Pinpoint the cell where the given text exists, returning its (x, y) midpoint coordinate. 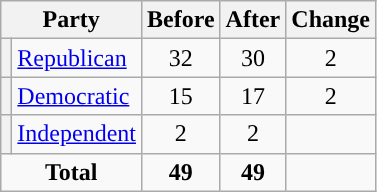
Democratic (77, 96)
Independent (77, 134)
Party (72, 20)
30 (253, 58)
Before (180, 20)
17 (253, 96)
Total (72, 172)
After (253, 20)
15 (180, 96)
Change (331, 20)
32 (180, 58)
Republican (77, 58)
